Extract the (X, Y) coordinate from the center of the cell holding the provided text.  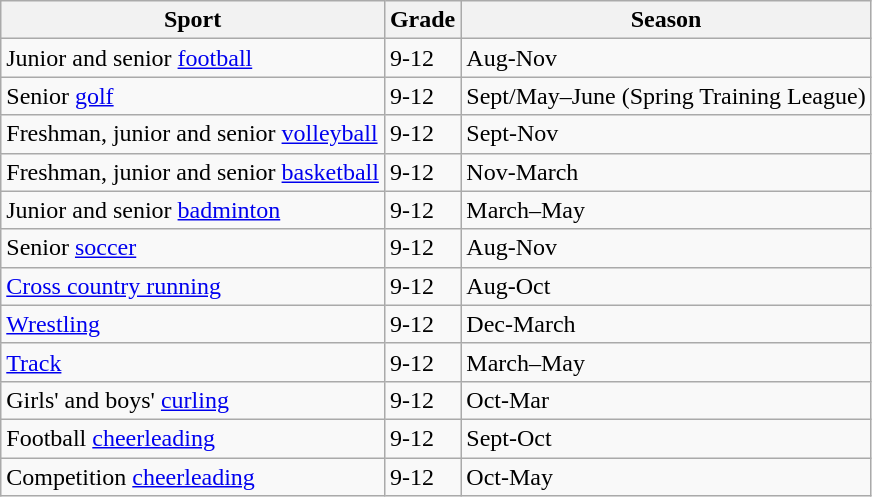
Senior soccer (193, 248)
Football cheerleading (193, 438)
Dec-March (666, 324)
Sept-Nov (666, 134)
Freshman, junior and senior basketball (193, 172)
Sport (193, 20)
Aug-Oct (666, 286)
Sept-Oct (666, 438)
Junior and senior football (193, 58)
Track (193, 362)
Junior and senior badminton (193, 210)
Oct-May (666, 477)
Wrestling (193, 324)
Oct-Mar (666, 400)
Freshman, junior and senior volleyball (193, 134)
Sept/May–June (Spring Training League) (666, 96)
Season (666, 20)
Grade (422, 20)
Nov-March (666, 172)
Girls' and boys' curling (193, 400)
Senior golf (193, 96)
Competition cheerleading (193, 477)
Cross country running (193, 286)
